Pinpoint the cell where the given text exists, returning its [x, y] midpoint coordinate. 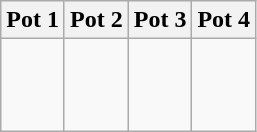
Pot 1 [33, 20]
Pot 4 [224, 20]
Pot 3 [160, 20]
Pot 2 [96, 20]
